Find where the given text appears and provide that cell's center as (X, Y) coordinate. 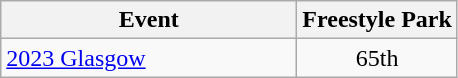
65th (378, 58)
2023 Glasgow (149, 58)
Freestyle Park (378, 20)
Event (149, 20)
